Determine the (x, y) coordinate at the center of the cell enclosing the given text.  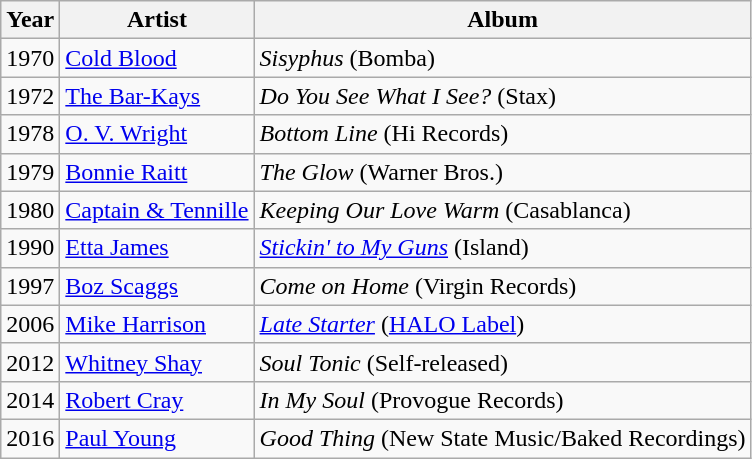
2016 (30, 438)
Boz Scaggs (157, 286)
1972 (30, 96)
1978 (30, 134)
Artist (157, 20)
Etta James (157, 248)
1970 (30, 58)
Stickin' to My Guns (Island) (502, 248)
Keeping Our Love Warm (Casablanca) (502, 210)
1979 (30, 172)
Year (30, 20)
Come on Home (Virgin Records) (502, 286)
1990 (30, 248)
Bottom Line (Hi Records) (502, 134)
2012 (30, 362)
O. V. Wright (157, 134)
Good Thing (New State Music/Baked Recordings) (502, 438)
Captain & Tennille (157, 210)
2006 (30, 324)
Cold Blood (157, 58)
In My Soul (Provogue Records) (502, 400)
The Glow (Warner Bros.) (502, 172)
The Bar-Kays (157, 96)
Bonnie Raitt (157, 172)
Robert Cray (157, 400)
Sisyphus (Bomba) (502, 58)
Album (502, 20)
Whitney Shay (157, 362)
Late Starter (HALO Label) (502, 324)
2014 (30, 400)
Do You See What I See? (Stax) (502, 96)
Mike Harrison (157, 324)
1980 (30, 210)
Paul Young (157, 438)
Soul Tonic (Self-released) (502, 362)
1997 (30, 286)
